Provide the (X, Y) coordinate of the cell's center where the given text is located.  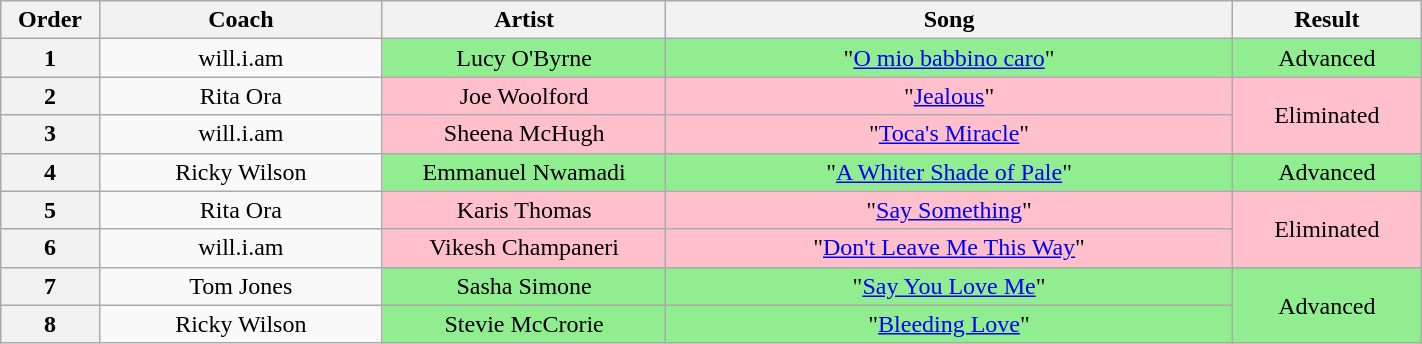
Coach (240, 20)
2 (50, 96)
"Say Something" (950, 210)
5 (50, 210)
Emmanuel Nwamadi (524, 172)
3 (50, 134)
Joe Woolford (524, 96)
"O mio babbino caro" (950, 58)
"Toca's Miracle" (950, 134)
Sasha Simone (524, 286)
8 (50, 324)
7 (50, 286)
Lucy O'Byrne (524, 58)
"Jealous" (950, 96)
"Bleeding Love" (950, 324)
6 (50, 248)
"Don't Leave Me This Way" (950, 248)
1 (50, 58)
Order (50, 20)
Artist (524, 20)
Song (950, 20)
4 (50, 172)
Result (1326, 20)
Sheena McHugh (524, 134)
Vikesh Champaneri (524, 248)
"A Whiter Shade of Pale" (950, 172)
Tom Jones (240, 286)
Karis Thomas (524, 210)
"Say You Love Me" (950, 286)
Stevie McCrorie (524, 324)
